From the cell containing the given text, extract its center point as (x, y) coordinate. 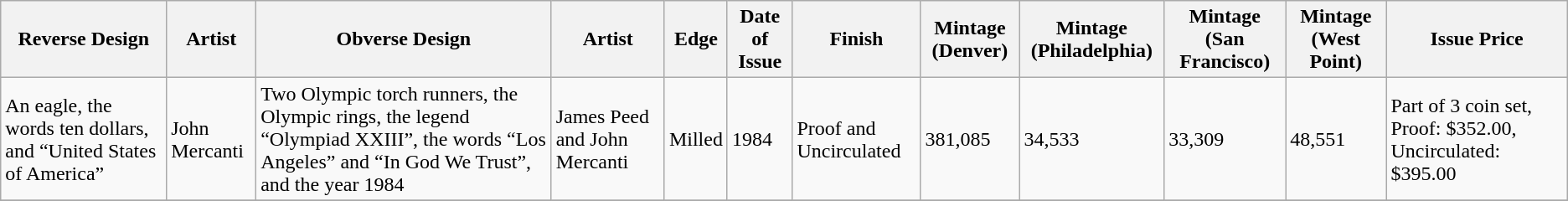
Proof and Uncirculated (856, 139)
1984 (759, 139)
Mintage (Denver) (970, 39)
Date of Issue (759, 39)
Finish (856, 39)
Reverse Design (84, 39)
Edge (695, 39)
Mintage (San Francisco) (1225, 39)
48,551 (1336, 139)
An eagle, the words ten dollars, and “United States of America” (84, 139)
Obverse Design (404, 39)
Two Olympic torch runners, the Olympic rings, the legend “Olympiad XXIII”, the words “Los Angeles” and “In God We Trust”, and the year 1984 (404, 139)
381,085 (970, 139)
Mintage (Philadelphia) (1092, 39)
33,309 (1225, 139)
John Mercanti (211, 139)
Mintage (West Point) (1336, 39)
Issue Price (1477, 39)
Part of 3 coin set, Proof: $352.00, Uncirculated: $395.00 (1477, 139)
James Peed and John Mercanti (608, 139)
Milled (695, 139)
34,533 (1092, 139)
